Locate the cell with the specified text and output its [x, y] center coordinate. 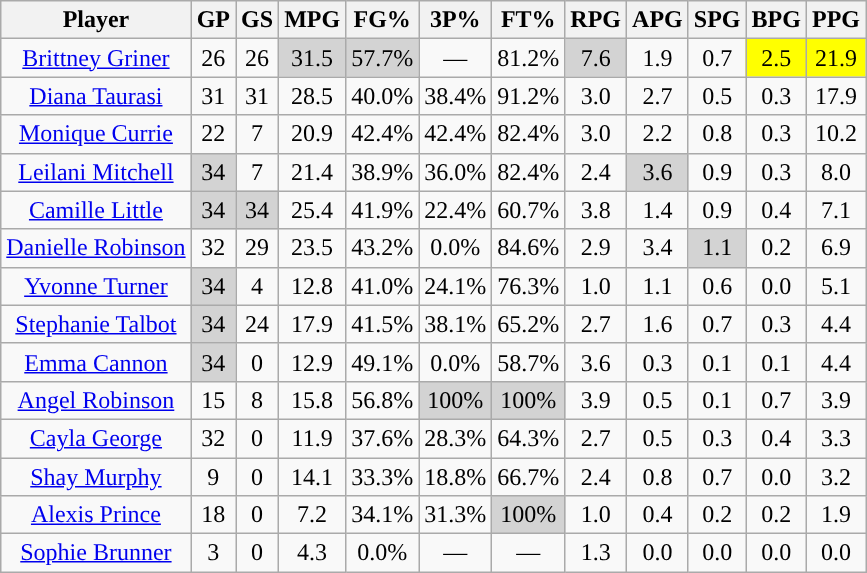
2.9 [596, 248]
84.6% [528, 248]
Emma Cannon [96, 362]
Camille Little [96, 210]
22 [213, 134]
7.2 [312, 515]
41.0% [382, 286]
0.6 [717, 286]
29 [258, 248]
28.5 [312, 96]
GS [258, 20]
21.4 [312, 172]
14.1 [312, 477]
60.7% [528, 210]
22.4% [456, 210]
3 [213, 553]
66.7% [528, 477]
38.1% [456, 324]
APG [658, 20]
1.3 [596, 553]
49.1% [382, 362]
Alexis Prince [96, 515]
58.7% [528, 362]
3.3 [836, 438]
56.8% [382, 400]
10.2 [836, 134]
12.9 [312, 362]
Stephanie Talbot [96, 324]
31.3% [456, 515]
2.5 [776, 58]
8 [258, 400]
12.8 [312, 286]
76.3% [528, 286]
4 [258, 286]
6.9 [836, 248]
7.6 [596, 58]
33.3% [382, 477]
38.4% [456, 96]
Player [96, 20]
2.2 [658, 134]
20.9 [312, 134]
81.2% [528, 58]
34.1% [382, 515]
5.1 [836, 286]
41.5% [382, 324]
GP [213, 20]
Brittney Griner [96, 58]
Yvonne Turner [96, 286]
FG% [382, 20]
23.5 [312, 248]
9 [213, 477]
65.2% [528, 324]
8.0 [836, 172]
64.3% [528, 438]
Angel Robinson [96, 400]
BPG [776, 20]
RPG [596, 20]
3P% [456, 20]
3.8 [596, 210]
7.1 [836, 210]
11.9 [312, 438]
43.2% [382, 248]
Danielle Robinson [96, 248]
Leilani Mitchell [96, 172]
Diana Taurasi [96, 96]
MPG [312, 20]
40.0% [382, 96]
18.8% [456, 477]
Monique Currie [96, 134]
15.8 [312, 400]
37.6% [382, 438]
28.3% [456, 438]
91.2% [528, 96]
41.9% [382, 210]
1.4 [658, 210]
24 [258, 324]
38.9% [382, 172]
57.7% [382, 58]
SPG [717, 20]
Shay Murphy [96, 477]
4.3 [312, 553]
31.5 [312, 58]
21.9 [836, 58]
FT% [528, 20]
25.4 [312, 210]
Sophie Brunner [96, 553]
18 [213, 515]
24.1% [456, 286]
PPG [836, 20]
15 [213, 400]
3.4 [658, 248]
Cayla George [96, 438]
1.6 [658, 324]
36.0% [456, 172]
3.2 [836, 477]
